Capture the cell that displays the provided text and extract its (x, y) central coordinate. 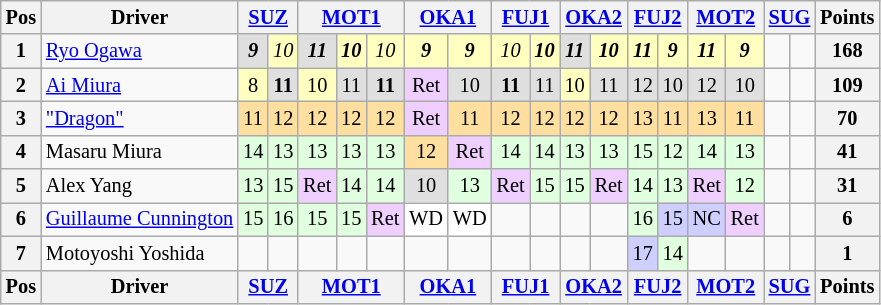
Alex Yang (140, 186)
Ai Miura (140, 85)
41 (847, 152)
NC (707, 219)
109 (847, 85)
4 (21, 152)
Masaru Miura (140, 152)
70 (847, 118)
Guillaume Cunnington (140, 219)
Ryo Ogawa (140, 51)
7 (21, 253)
"Dragon" (140, 118)
8 (253, 85)
17 (643, 253)
5 (21, 186)
168 (847, 51)
3 (21, 118)
31 (847, 186)
2 (21, 85)
Motoyoshi Yoshida (140, 253)
